Output the (x, y) coordinate of the center of the cell containing the given text.  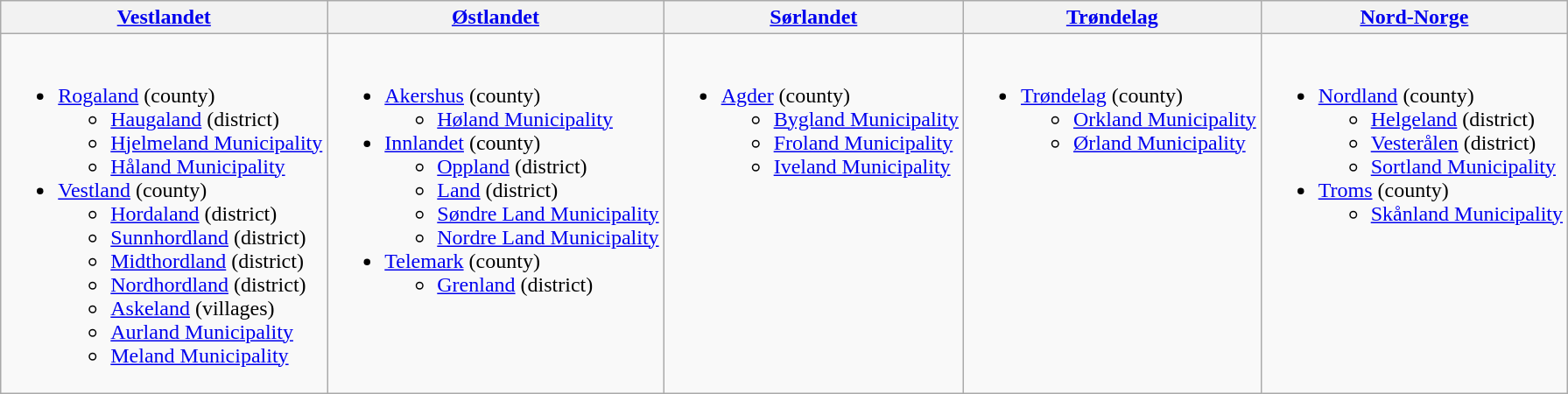
Nord-Norge (1414, 18)
Sørlandet (813, 18)
Agder (county)Bygland MunicipalityFroland MunicipalityIveland Municipality (813, 214)
Østlandet (496, 18)
Vestlandet (165, 18)
Trøndelag (county)Orkland MunicipalityØrland Municipality (1112, 214)
Nordland (county)Helgeland (district)Vesterålen (district)Sortland MunicipalityTroms (county)Skånland Municipality (1414, 214)
Trøndelag (1112, 18)
